From the cell containing the given text, extract its center point as (X, Y) coordinate. 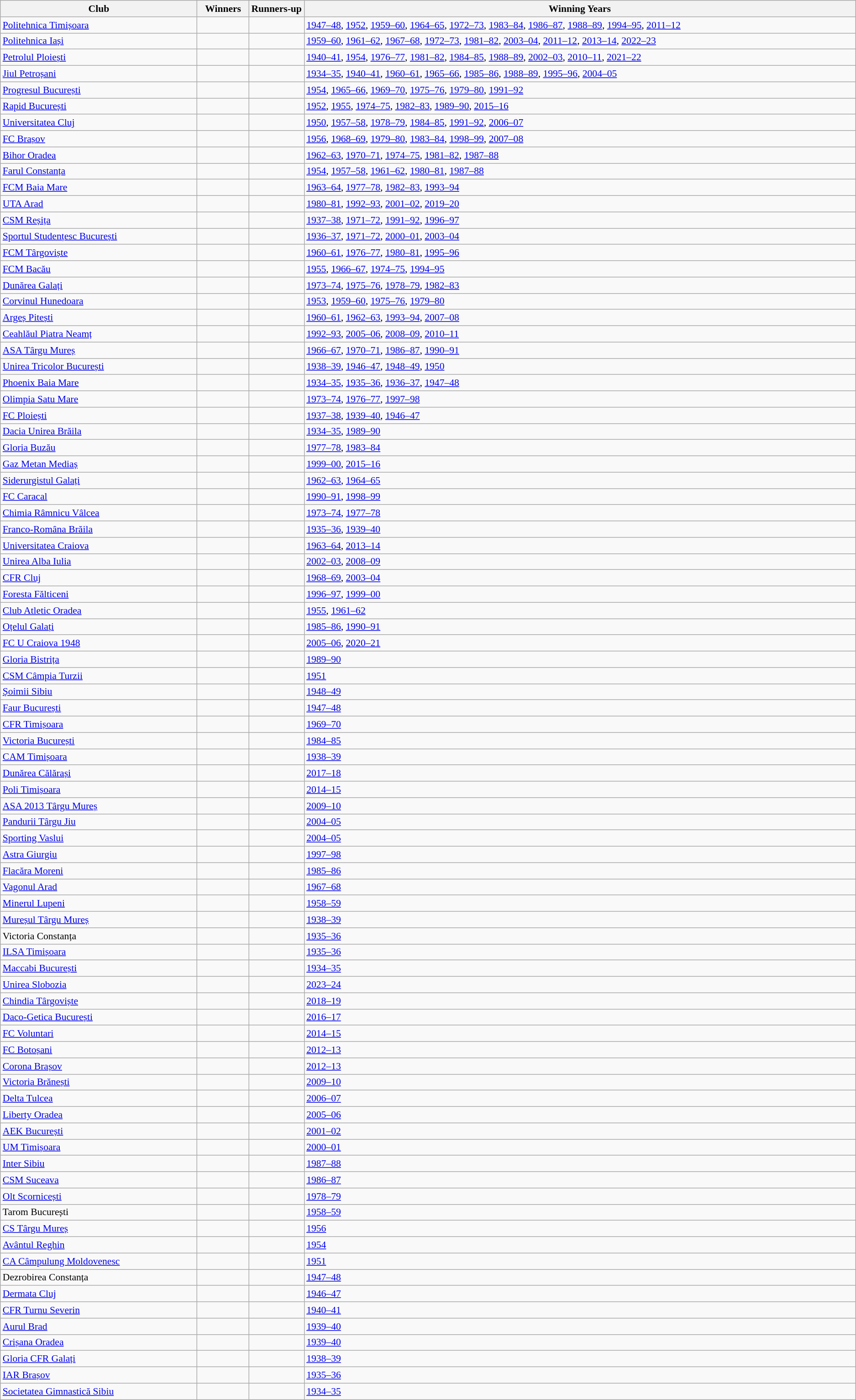
CFR Turnu Severin (99, 1310)
Delta Tulcea (99, 1099)
Farul Constanța (99, 171)
1953, 1959–60, 1975–76, 1979–80 (580, 301)
Argeș Pitești (99, 318)
1952, 1955, 1974–75, 1982–83, 1989–90, 2015–16 (580, 106)
1980–81, 1992–93, 2001–02, 2019–20 (580, 204)
1973–74, 1976–77, 1997–98 (580, 399)
1962–63, 1970–71, 1974–75, 1981–82, 1987–88 (580, 155)
CA Câmpulung Moldovenesc (99, 1261)
1963–64, 2013–14 (580, 546)
Faur București (99, 708)
1934–35, 1935–36, 1936–37, 1947–48 (580, 383)
2002–03, 2008–09 (580, 562)
1973–74, 1975–76, 1978–79, 1982–83 (580, 285)
2001–02 (580, 1131)
FC Brașov (99, 139)
CFR Timișoara (99, 725)
Chindia Târgoviște (99, 1001)
1967–68 (580, 887)
Liberty Oradea (99, 1115)
Astra Giurgiu (99, 855)
UM Timișoara (99, 1147)
2018–19 (580, 1001)
Tarom București (99, 1212)
Poli Timișoara (99, 789)
Runners-up (277, 9)
Progresul București (99, 90)
Gloria CFR Galați (99, 1359)
1960–61, 1962–63, 1993–94, 2007–08 (580, 318)
Dacia Unirea Brăila (99, 432)
Corona Brașov (99, 1066)
1935–36, 1939–40 (580, 529)
Victoria Constanța (99, 936)
1954, 1957–58, 1961–62, 1980–81, 1987–88 (580, 171)
Rapid București (99, 106)
Gloria Bistrița (99, 659)
Dunărea Călărași (99, 774)
1992–93, 2005–06, 2008–09, 2010–11 (580, 334)
Avântul Reghin (99, 1245)
1937–38, 1939–40, 1946–47 (580, 416)
Sporting Vaslui (99, 838)
Dermata Cluj (99, 1294)
FC U Craiova 1948 (99, 643)
1984–85 (580, 741)
1985–86, 1990–91 (580, 627)
2005–06, 2020–21 (580, 643)
1962–63, 1964–65 (580, 480)
Oțelul Galați (99, 627)
1985–86 (580, 871)
Politehnica Timișoara (99, 25)
Inter Sibiu (99, 1164)
FC Botoșani (99, 1050)
1977–78, 1983–84 (580, 448)
1955, 1966–67, 1974–75, 1994–95 (580, 269)
FC Ploiești (99, 416)
1997–98 (580, 855)
1959–60, 1961–62, 1967–68, 1972–73, 1981–82, 2003–04, 2011–12, 2013–14, 2022–23 (580, 41)
Chimia Râmnicu Vâlcea (99, 513)
1986–87 (580, 1180)
Club (99, 9)
2023–24 (580, 985)
Ceahlăul Piatra Neamț (99, 334)
1948–49 (580, 692)
Corvinul Hunedoara (99, 301)
CFR Cluj (99, 578)
IAR Brașov (99, 1375)
Victoria Brănești (99, 1082)
ASA 2013 Târgu Mureș (99, 806)
Minerul Lupeni (99, 904)
2016–17 (580, 1017)
1934–35, 1940–41, 1960–61, 1965–66, 1985–86, 1988–89, 1995–96, 2004–05 (580, 74)
Siderurgistul Galați (99, 480)
Winners (223, 9)
Olimpia Satu Mare (99, 399)
1968–69, 2003–04 (580, 578)
1936–37, 1971–72, 2000–01, 2003–04 (580, 237)
1989–90 (580, 659)
Dezrobirea Constanța (99, 1278)
1940–41, 1954, 1976–77, 1981–82, 1984–85, 1988–89, 2002–03, 2010–11, 2021–22 (580, 58)
1940–41 (580, 1310)
CAM Timișoara (99, 757)
1956, 1968–69, 1979–80, 1983–84, 1998–99, 2007–08 (580, 139)
AEK București (99, 1131)
Flacăra Moreni (99, 871)
Bihor Oradea (99, 155)
1946–47 (580, 1294)
1999–00, 2015–16 (580, 464)
Dunărea Galați (99, 285)
1950, 1957–58, 1978–79, 1984–85, 1991–92, 2006–07 (580, 123)
Politehnica Iași (99, 41)
Foresta Fălticeni (99, 595)
1969–70 (580, 725)
1947–48, 1952, 1959–60, 1964–65, 1972–73, 1983–84, 1986–87, 1988–89, 1994–95, 2011–12 (580, 25)
Gaz Metan Mediaș (99, 464)
Daco-Getica București (99, 1017)
2000–01 (580, 1147)
Sportul Studențesc București (99, 237)
Franco-Româna Brăila (99, 529)
CSM Reșița (99, 220)
2005–06 (580, 1115)
FCM Târgoviște (99, 253)
Winning Years (580, 9)
1987–88 (580, 1164)
UTA Arad (99, 204)
1978–79 (580, 1196)
CSM Câmpia Turzii (99, 676)
CS Târgu Mureș (99, 1229)
FCM Baia Mare (99, 188)
Universitatea Craiova (99, 546)
Vagonul Arad (99, 887)
1934–35, 1989–90 (580, 432)
Crișana Oradea (99, 1342)
1960–61, 1976–77, 1980–81, 1995–96 (580, 253)
Șoimii Sibiu (99, 692)
2017–18 (580, 774)
Petrolul Ploiești (99, 58)
2006–07 (580, 1099)
Victoria București (99, 741)
1973–74, 1977–78 (580, 513)
1966–67, 1970–71, 1986–87, 1990–91 (580, 350)
1954, 1965–66, 1969–70, 1975–76, 1979–80, 1991–92 (580, 90)
1996–97, 1999–00 (580, 595)
Jiul Petroșani (99, 74)
Universitatea Cluj (99, 123)
Mureșul Târgu Mureș (99, 920)
FC Caracal (99, 497)
1954 (580, 1245)
Maccabi București (99, 968)
CSM Suceava (99, 1180)
1963–64, 1977–78, 1982–83, 1993–94 (580, 188)
FC Voluntari (99, 1034)
1956 (580, 1229)
Gloria Buzău (99, 448)
ILSA Timișoara (99, 952)
Club Atletic Oradea (99, 611)
Pandurii Târgu Jiu (99, 822)
Unirea Slobozia (99, 985)
1938–39, 1946–47, 1948–49, 1950 (580, 367)
Aurul Brad (99, 1326)
1955, 1961–62 (580, 611)
Unirea Alba Iulia (99, 562)
ASA Târgu Mureș (99, 350)
1937–38, 1971–72, 1991–92, 1996–97 (580, 220)
FCM Bacău (99, 269)
Societatea Gimnastică Sibiu (99, 1391)
Unirea Tricolor București (99, 367)
Olt Scornicești (99, 1196)
Phoenix Baia Mare (99, 383)
1990–91, 1998–99 (580, 497)
